Identify which cell holds the provided text, then report its [X, Y] central coordinate. 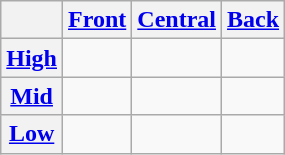
Back [254, 20]
Front [98, 20]
Low [32, 134]
High [32, 58]
Central [177, 20]
Mid [32, 96]
